Extract the (X, Y) coordinate from the center of the cell holding the provided text.  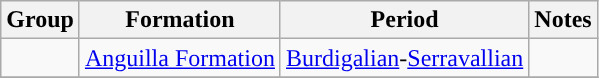
Formation (180, 20)
Burdigalian-Serravallian (404, 58)
Notes (563, 20)
Period (404, 20)
Anguilla Formation (180, 58)
Group (40, 20)
